Extract the [X, Y] coordinate from the center of the cell holding the provided text.  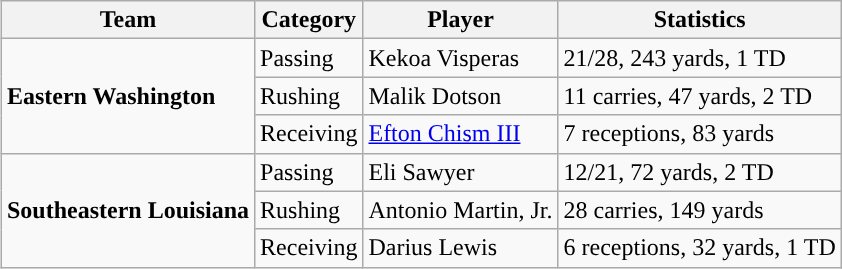
Statistics [700, 20]
6 receptions, 32 yards, 1 TD [700, 248]
28 carries, 149 yards [700, 210]
Category [309, 20]
Darius Lewis [460, 248]
Eastern Washington [128, 96]
11 carries, 47 yards, 2 TD [700, 96]
Player [460, 20]
Efton Chism III [460, 134]
Southeastern Louisiana [128, 210]
Malik Dotson [460, 96]
Team [128, 20]
21/28, 243 yards, 1 TD [700, 58]
Kekoa Visperas [460, 58]
Antonio Martin, Jr. [460, 210]
12/21, 72 yards, 2 TD [700, 172]
7 receptions, 83 yards [700, 134]
Eli Sawyer [460, 172]
